Locate the cell with the specified text and output its (x, y) center coordinate. 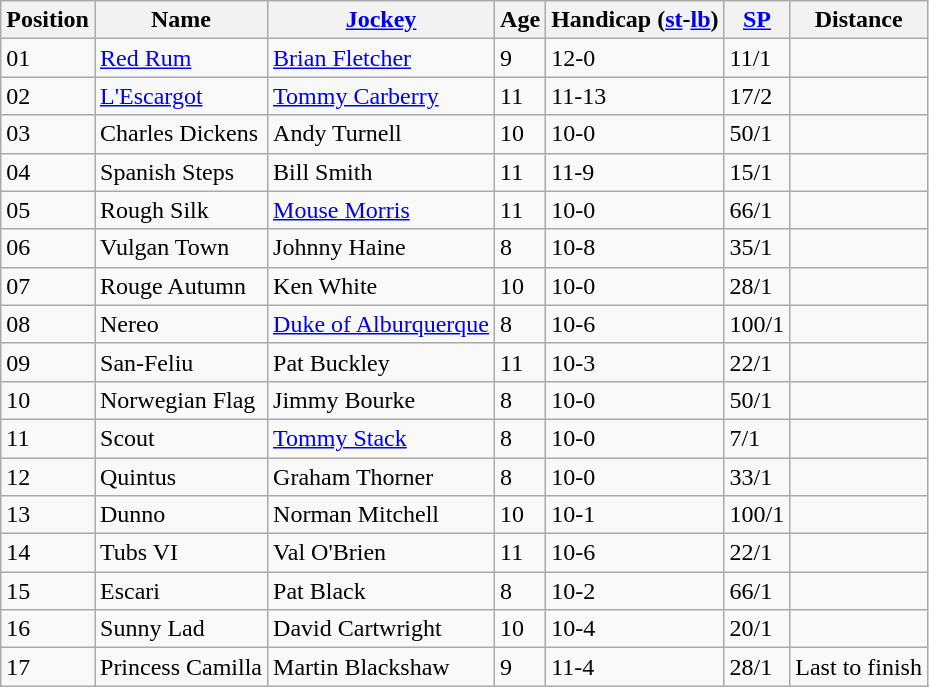
Rough Silk (180, 210)
7/1 (757, 438)
02 (48, 96)
07 (48, 286)
11-9 (635, 172)
Scout (180, 438)
Tubs VI (180, 553)
17/2 (757, 96)
14 (48, 553)
10-4 (635, 629)
Graham Thorner (382, 477)
20/1 (757, 629)
Duke of Alburquerque (382, 324)
David Cartwright (382, 629)
Martin Blackshaw (382, 667)
Andy Turnell (382, 134)
Name (180, 20)
12 (48, 477)
Val O'Brien (382, 553)
Tommy Carberry (382, 96)
Bill Smith (382, 172)
Escari (180, 591)
Pat Black (382, 591)
35/1 (757, 248)
13 (48, 515)
Jockey (382, 20)
Red Rum (180, 58)
15/1 (757, 172)
10-8 (635, 248)
04 (48, 172)
Charles Dickens (180, 134)
17 (48, 667)
Brian Fletcher (382, 58)
Princess Camilla (180, 667)
Mouse Morris (382, 210)
San-Feliu (180, 362)
Norman Mitchell (382, 515)
Handicap (st-lb) (635, 20)
Spanish Steps (180, 172)
12-0 (635, 58)
11-13 (635, 96)
11/1 (757, 58)
Jimmy Bourke (382, 400)
Ken White (382, 286)
Nereo (180, 324)
03 (48, 134)
Distance (859, 20)
Last to finish (859, 667)
Pat Buckley (382, 362)
Norwegian Flag (180, 400)
Tommy Stack (382, 438)
05 (48, 210)
Quintus (180, 477)
L'Escargot (180, 96)
SP (757, 20)
01 (48, 58)
Age (520, 20)
Position (48, 20)
06 (48, 248)
Sunny Lad (180, 629)
33/1 (757, 477)
09 (48, 362)
10-1 (635, 515)
Johnny Haine (382, 248)
10-2 (635, 591)
Vulgan Town (180, 248)
Dunno (180, 515)
11-4 (635, 667)
16 (48, 629)
Rouge Autumn (180, 286)
15 (48, 591)
10-3 (635, 362)
08 (48, 324)
